Output the [x, y] coordinate of the center of the cell containing the given text.  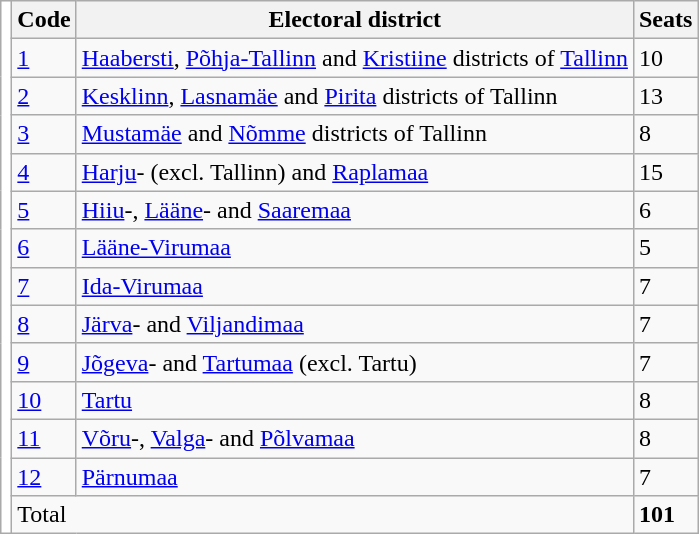
Code [44, 20]
Kesklinn, Lasnamäe and Pirita districts of Tallinn [354, 96]
13 [665, 96]
1 [44, 58]
Pärnumaa [354, 477]
Võru-, Valga- and Põlvamaa [354, 438]
15 [665, 172]
Total [323, 515]
11 [44, 438]
Haabersti, Põhja-Tallinn and Kristiine districts of Tallinn [354, 58]
Jõgeva- and Tartumaa (excl. Tartu) [354, 362]
Harju- (excl. Tallinn) and Raplamaa [354, 172]
12 [44, 477]
Ida-Virumaa [354, 286]
Tartu [354, 400]
3 [44, 134]
Hiiu-, Lääne- and Saaremaa [354, 210]
9 [44, 362]
2 [44, 96]
Electoral district [354, 20]
4 [44, 172]
Järva- and Viljandimaa [354, 324]
Mustamäe and Nõmme districts of Tallinn [354, 134]
Lääne-Virumaa [354, 248]
Seats [665, 20]
101 [665, 515]
